Locate the cell with the specified text and output its [x, y] center coordinate. 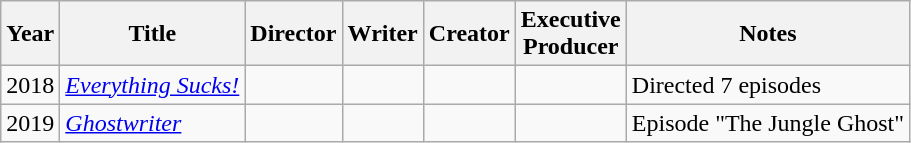
Ghostwriter [152, 123]
Directed 7 episodes [768, 85]
2018 [30, 85]
Title [152, 34]
Everything Sucks! [152, 85]
Year [30, 34]
Writer [382, 34]
Director [294, 34]
Episode "The Jungle Ghost" [768, 123]
2019 [30, 123]
ExecutiveProducer [570, 34]
Creator [469, 34]
Notes [768, 34]
